Detect which cell encompasses the target text, then output its (X, Y) center coordinate. 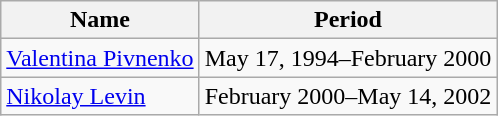
May 17, 1994–February 2000 (348, 58)
Period (348, 20)
Valentina Pivnenko (100, 58)
Name (100, 20)
Nikolay Levin (100, 96)
February 2000–May 14, 2002 (348, 96)
